Output the [X, Y] coordinate of the center of the cell containing the given text.  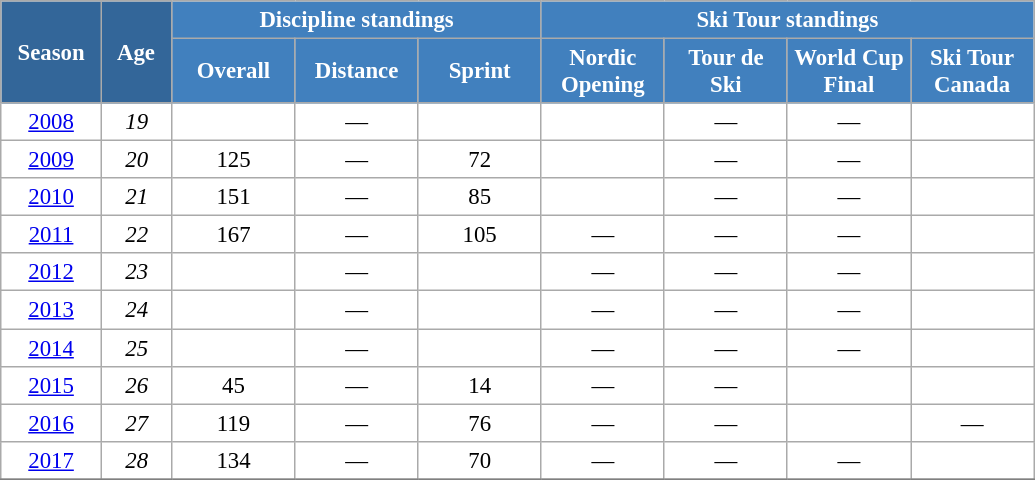
134 [234, 460]
2014 [52, 348]
2013 [52, 310]
70 [480, 460]
Sprint [480, 72]
20 [136, 160]
22 [136, 235]
Season [52, 52]
Tour deSki [726, 72]
85 [480, 197]
2009 [52, 160]
2010 [52, 197]
167 [234, 235]
NordicOpening [602, 72]
23 [136, 273]
45 [234, 385]
Overall [234, 72]
105 [480, 235]
Distance [356, 72]
151 [234, 197]
Ski Tour standings [787, 20]
26 [136, 385]
119 [234, 423]
2011 [52, 235]
2015 [52, 385]
2017 [52, 460]
25 [136, 348]
27 [136, 423]
2008 [52, 122]
76 [480, 423]
21 [136, 197]
28 [136, 460]
Discipline standings [356, 20]
125 [234, 160]
14 [480, 385]
72 [480, 160]
Ski TourCanada [972, 72]
2016 [52, 423]
24 [136, 310]
2012 [52, 273]
Age [136, 52]
19 [136, 122]
World CupFinal [848, 72]
